Identify which cell holds the provided text, then report its [x, y] central coordinate. 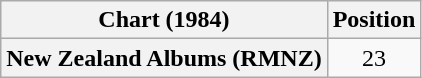
Chart (1984) [164, 20]
New Zealand Albums (RMNZ) [164, 58]
Position [374, 20]
23 [374, 58]
